Output the (x, y) coordinate of the center of the cell containing the given text.  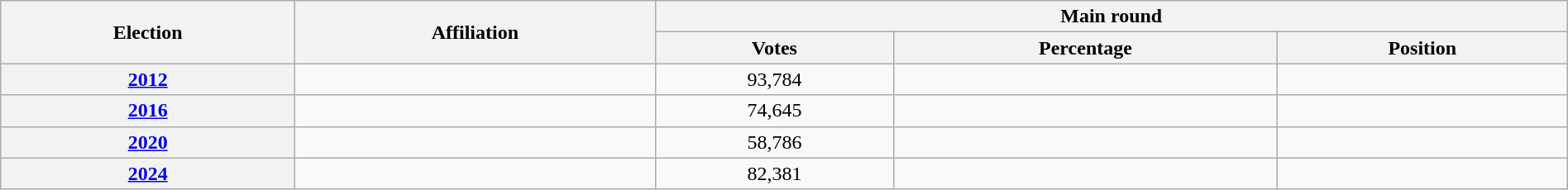
2024 (148, 173)
82,381 (774, 173)
2016 (148, 111)
Votes (774, 48)
Main round (1111, 17)
Percentage (1086, 48)
2020 (148, 142)
93,784 (774, 79)
74,645 (774, 111)
2012 (148, 79)
58,786 (774, 142)
Election (148, 32)
Affiliation (476, 32)
Position (1422, 48)
